Return the [X, Y] coordinate for the center point of the cell that contains the specified text.  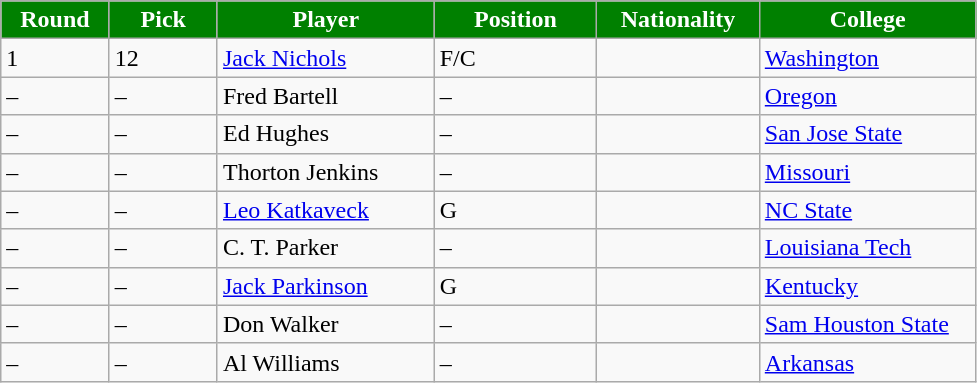
Nationality [678, 20]
1 [55, 58]
F/C [516, 58]
Oregon [868, 96]
NC State [868, 210]
Kentucky [868, 286]
Player [326, 20]
Sam Houston State [868, 324]
Al Williams [326, 362]
Washington [868, 58]
Ed Hughes [326, 134]
Louisiana Tech [868, 248]
C. T. Parker [326, 248]
Jack Nichols [326, 58]
Don Walker [326, 324]
Round [55, 20]
Position [516, 20]
Leo Katkaveck [326, 210]
College [868, 20]
Jack Parkinson [326, 286]
San Jose State [868, 134]
Pick [163, 20]
Thorton Jenkins [326, 172]
Arkansas [868, 362]
Fred Bartell [326, 96]
12 [163, 58]
Missouri [868, 172]
